From the cell containing the given text, extract its center point as (x, y) coordinate. 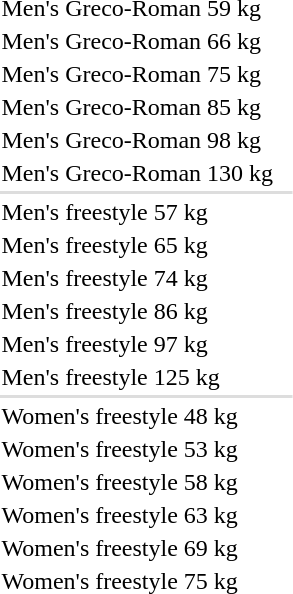
Women's freestyle 58 kg (138, 482)
Men's freestyle 125 kg (138, 377)
Men's Greco-Roman 98 kg (138, 140)
Women's freestyle 53 kg (138, 449)
Men's freestyle 86 kg (138, 311)
Women's freestyle 69 kg (138, 548)
Men's freestyle 57 kg (138, 212)
Men's Greco-Roman 66 kg (138, 41)
Men's freestyle 97 kg (138, 344)
Men's freestyle 74 kg (138, 278)
Women's freestyle 63 kg (138, 515)
Men's Greco-Roman 130 kg (138, 173)
Men's Greco-Roman 85 kg (138, 107)
Women's freestyle 48 kg (138, 416)
Men's freestyle 65 kg (138, 245)
Men's Greco-Roman 75 kg (138, 74)
